Scan for the cell matching the given text and deliver its [X, Y] coordinate at center. 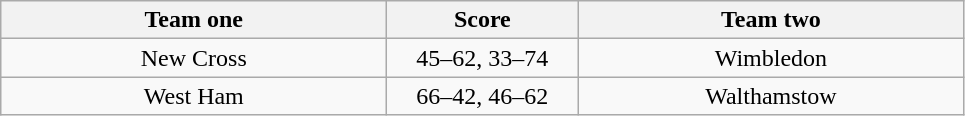
Score [482, 20]
New Cross [194, 58]
West Ham [194, 96]
Walthamstow [771, 96]
45–62, 33–74 [482, 58]
66–42, 46–62 [482, 96]
Wimbledon [771, 58]
Team one [194, 20]
Team two [771, 20]
